Return [x, y] of the center of cell containing provided text 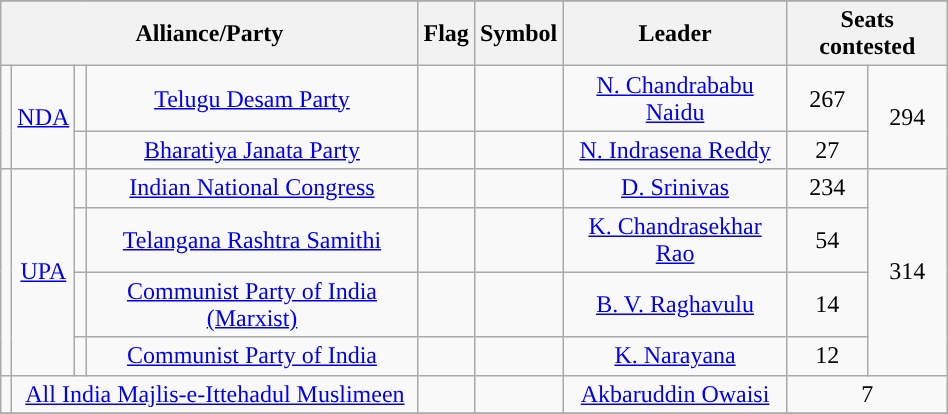
234 [827, 188]
Indian National Congress [252, 188]
N. Indrasena Reddy [675, 150]
267 [827, 98]
Alliance/Party [210, 34]
Telugu Desam Party [252, 98]
Leader [675, 34]
K. Chandrasekhar Rao [675, 240]
Akbaruddin Owaisi [675, 394]
Bharatiya Janata Party [252, 150]
All India Majlis-e-Ittehadul Muslimeen [215, 394]
27 [827, 150]
B. V. Raghavulu [675, 304]
294 [907, 118]
12 [827, 356]
K. Narayana [675, 356]
N. Chandrababu Naidu [675, 98]
14 [827, 304]
Seats contested [867, 34]
Symbol [518, 34]
Flag [446, 34]
UPA [44, 272]
Telangana Rashtra Samithi [252, 240]
Communist Party of India (Marxist) [252, 304]
7 [867, 394]
314 [907, 272]
D. Srinivas [675, 188]
Communist Party of India [252, 356]
NDA [44, 118]
54 [827, 240]
